Provide the (X, Y) coordinate of the cell's center where the given text is located.  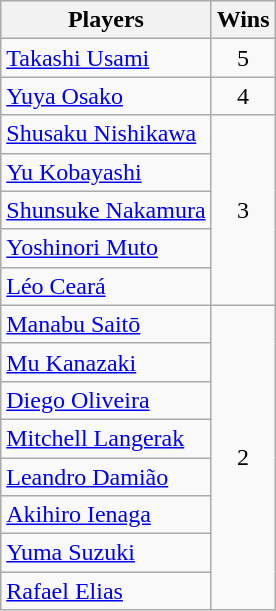
Akihiro Ienaga (106, 515)
Léo Ceará (106, 286)
4 (243, 96)
2 (243, 457)
Shunsuke Nakamura (106, 210)
Yoshinori Muto (106, 248)
Mitchell Langerak (106, 438)
Diego Oliveira (106, 400)
Manabu Saitō (106, 324)
3 (243, 210)
Yuya Osako (106, 96)
Shusaku Nishikawa (106, 134)
Rafael Elias (106, 591)
Leandro Damião (106, 477)
Yu Kobayashi (106, 172)
Wins (243, 20)
Mu Kanazaki (106, 362)
Takashi Usami (106, 58)
Yuma Suzuki (106, 553)
5 (243, 58)
Players (106, 20)
